Output the [X, Y] coordinate of the center of the cell containing the given text.  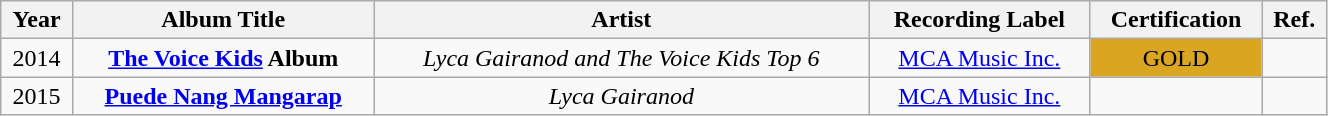
Recording Label [980, 20]
Year [37, 20]
GOLD [1176, 58]
2014 [37, 58]
Artist [622, 20]
2015 [37, 96]
Puede Nang Mangarap [223, 96]
Lyca Gairanod and The Voice Kids Top 6 [622, 58]
Ref. [1294, 20]
Certification [1176, 20]
Lyca Gairanod [622, 96]
The Voice Kids Album [223, 58]
Album Title [223, 20]
